Provide the [x, y] coordinate of the cell's center where the given text is located.  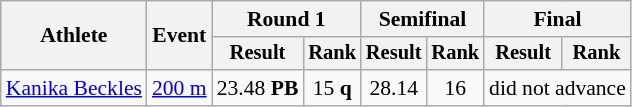
23.48 PB [258, 88]
28.14 [394, 88]
Round 1 [286, 19]
Kanika Beckles [74, 88]
16 [455, 88]
Event [180, 36]
Semifinal [422, 19]
Athlete [74, 36]
15 q [332, 88]
did not advance [558, 88]
200 m [180, 88]
Final [558, 19]
